Provide the [x, y] coordinate of the cell's center where the given text is located.  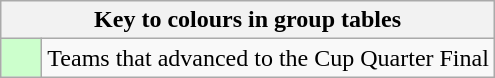
Teams that advanced to the Cup Quarter Final [268, 58]
Key to colours in group tables [248, 20]
